For the text-containing cell, return its midpoint in (X, Y) coordinate format. 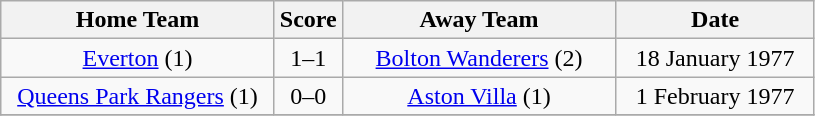
Queens Park Rangers (1) (138, 96)
Score (308, 20)
Bolton Wanderers (2) (479, 58)
1 February 1977 (716, 96)
Date (716, 20)
Everton (1) (138, 58)
Home Team (138, 20)
1–1 (308, 58)
18 January 1977 (716, 58)
Aston Villa (1) (479, 96)
Away Team (479, 20)
0–0 (308, 96)
